Scan for the cell matching the given text and deliver its [X, Y] coordinate at center. 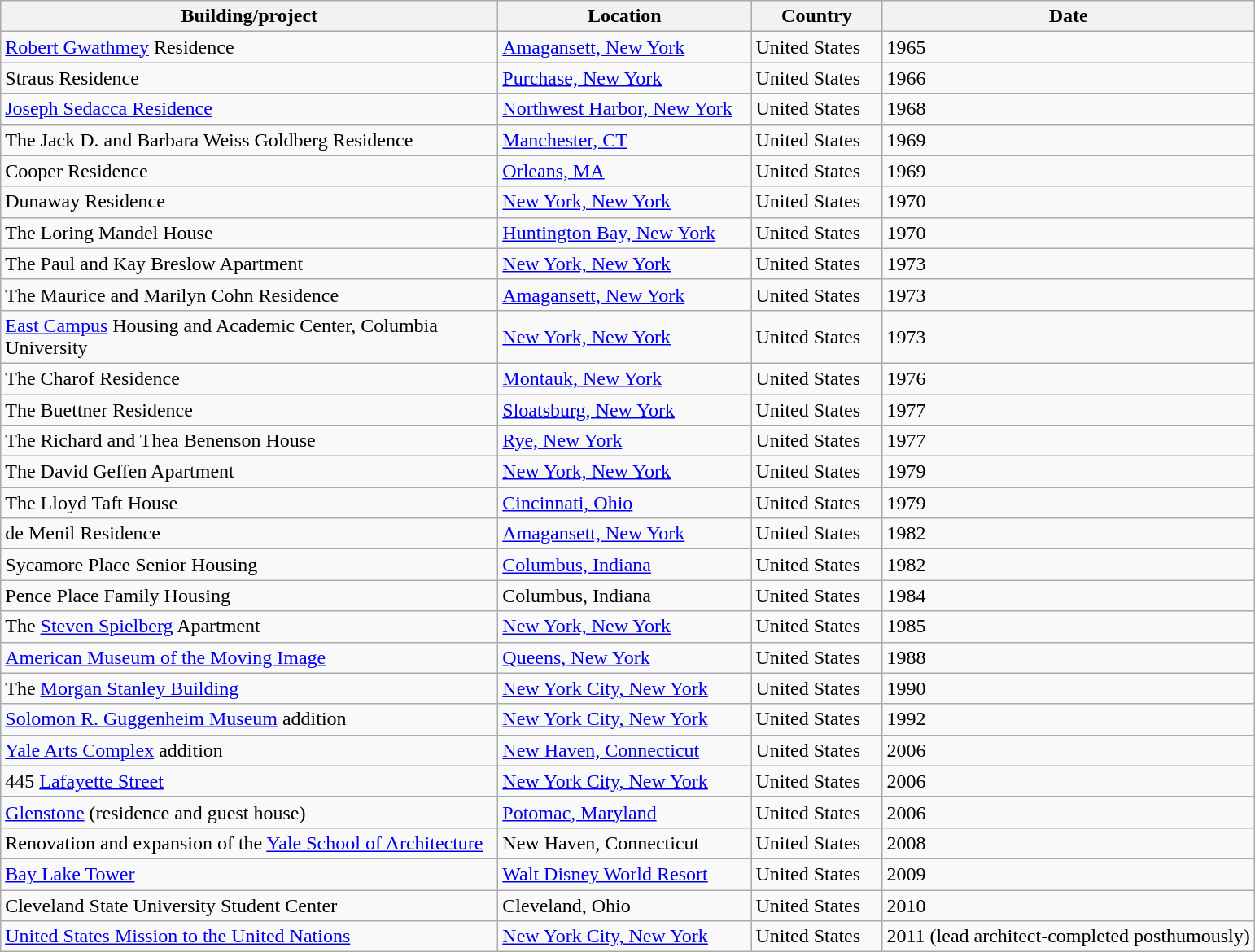
The Jack D. and Barbara Weiss Goldberg Residence [249, 140]
Sycamore Place Senior Housing [249, 565]
United States Mission to the United Nations [249, 937]
Potomac, Maryland [625, 812]
Cleveland, Ohio [625, 906]
Yale Arts Complex addition [249, 750]
The Morgan Stanley Building [249, 688]
Robert Gwathmey Residence [249, 47]
The Paul and Kay Breslow Apartment [249, 264]
Joseph Sedacca Residence [249, 109]
Orleans, MA [625, 171]
Queens, New York [625, 657]
Purchase, New York [625, 78]
Huntington Bay, New York [625, 233]
1992 [1068, 719]
Cooper Residence [249, 171]
Bay Lake Tower [249, 874]
Building/project [249, 16]
The Maurice and Marilyn Cohn Residence [249, 295]
Renovation and expansion of the Yale School of Architecture [249, 843]
American Museum of the Moving Image [249, 657]
Straus Residence [249, 78]
The Charof Residence [249, 378]
Montauk, New York [625, 378]
Manchester, CT [625, 140]
East Campus Housing and Academic Center, Columbia University [249, 337]
Sloatsburg, New York [625, 409]
2009 [1068, 874]
Rye, New York [625, 441]
de Menil Residence [249, 534]
Solomon R. Guggenheim Museum addition [249, 719]
Country [817, 16]
Date [1068, 16]
The Buettner Residence [249, 409]
1976 [1068, 378]
The Steven Spielberg Apartment [249, 627]
2008 [1068, 843]
Northwest Harbor, New York [625, 109]
1990 [1068, 688]
The David Geffen Apartment [249, 472]
1988 [1068, 657]
1966 [1068, 78]
Location [625, 16]
Cincinnati, Ohio [625, 503]
Pence Place Family Housing [249, 596]
Cleveland State University Student Center [249, 906]
1984 [1068, 596]
1965 [1068, 47]
445 Lafayette Street [249, 781]
Glenstone (residence and guest house) [249, 812]
2011 (lead architect-completed posthumously) [1068, 937]
The Richard and Thea Benenson House [249, 441]
1968 [1068, 109]
Walt Disney World Resort [625, 874]
The Lloyd Taft House [249, 503]
Dunaway Residence [249, 202]
1985 [1068, 627]
The Loring Mandel House [249, 233]
2010 [1068, 906]
